Output the (x, y) coordinate of the center of the cell containing the given text.  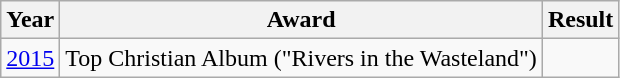
2015 (30, 58)
Result (580, 20)
Award (302, 20)
Top Christian Album ("Rivers in the Wasteland") (302, 58)
Year (30, 20)
